Output the [x, y] coordinate of the center of the cell containing the given text.  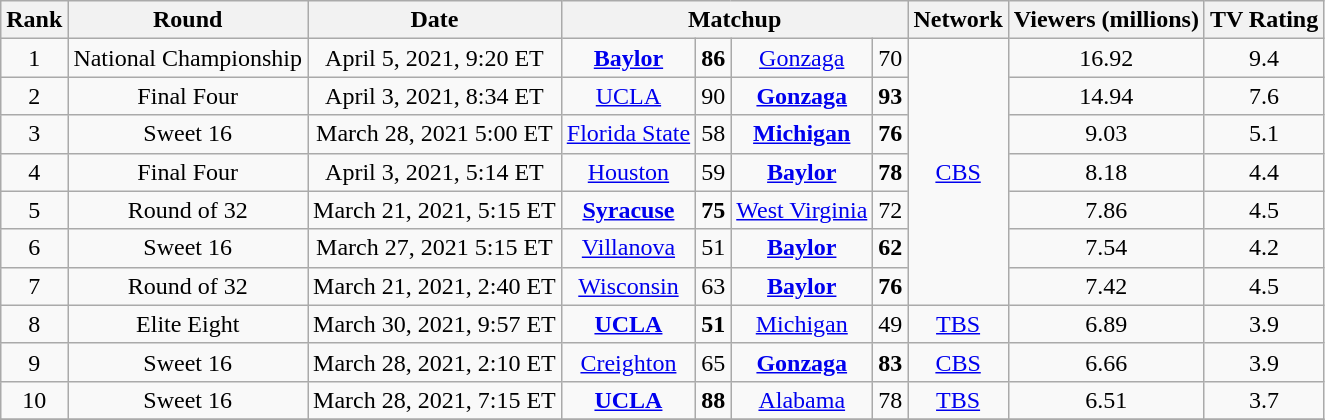
West Virginia [802, 210]
70 [890, 58]
6.51 [1106, 400]
Round [188, 20]
April 5, 2021, 9:20 ET [435, 58]
March 28, 2021, 2:10 ET [435, 362]
TV Rating [1264, 20]
63 [714, 286]
Network [958, 20]
Syracuse [628, 210]
Elite Eight [188, 324]
16.92 [1106, 58]
March 27, 2021 5:15 ET [435, 248]
April 3, 2021, 5:14 ET [435, 172]
6.66 [1106, 362]
49 [890, 324]
9 [34, 362]
Wisconsin [628, 286]
7.54 [1106, 248]
Matchup [734, 20]
6 [34, 248]
8 [34, 324]
62 [890, 248]
5 [34, 210]
7.86 [1106, 210]
86 [714, 58]
National Championship [188, 58]
10 [34, 400]
March 21, 2021, 5:15 ET [435, 210]
Rank [34, 20]
4 [34, 172]
8.18 [1106, 172]
Viewers (millions) [1106, 20]
14.94 [1106, 96]
Villanova [628, 248]
75 [714, 210]
59 [714, 172]
7.6 [1264, 96]
Alabama [802, 400]
March 30, 2021, 9:57 ET [435, 324]
7 [34, 286]
93 [890, 96]
March 28, 2021, 7:15 ET [435, 400]
65 [714, 362]
88 [714, 400]
83 [890, 362]
March 21, 2021, 2:40 ET [435, 286]
6.89 [1106, 324]
5.1 [1264, 134]
Florida State [628, 134]
Creighton [628, 362]
9.4 [1264, 58]
April 3, 2021, 8:34 ET [435, 96]
2 [34, 96]
9.03 [1106, 134]
3 [34, 134]
4.2 [1264, 248]
1 [34, 58]
3.7 [1264, 400]
90 [714, 96]
58 [714, 134]
March 28, 2021 5:00 ET [435, 134]
4.4 [1264, 172]
72 [890, 210]
Date [435, 20]
Houston [628, 172]
7.42 [1106, 286]
